Scan for the cell matching the given text and deliver its [x, y] coordinate at center. 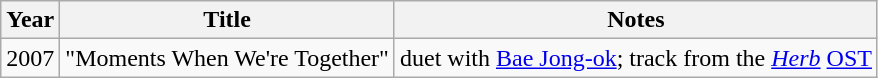
Title [228, 20]
Year [30, 20]
"Moments When We're Together" [228, 58]
duet with Bae Jong-ok; track from the Herb OST [636, 58]
Notes [636, 20]
2007 [30, 58]
